Return [X, Y] of the center of cell containing provided text 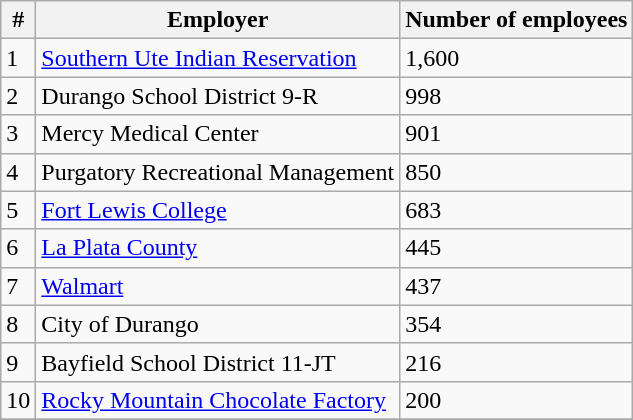
Southern Ute Indian Reservation [218, 58]
445 [516, 248]
7 [18, 286]
6 [18, 248]
10 [18, 400]
9 [18, 362]
437 [516, 286]
4 [18, 172]
354 [516, 324]
Bayfield School District 11-JT [218, 362]
2 [18, 96]
216 [516, 362]
Walmart [218, 286]
La Plata County [218, 248]
Number of employees [516, 20]
8 [18, 324]
Fort Lewis College [218, 210]
Durango School District 9-R [218, 96]
200 [516, 400]
683 [516, 210]
1 [18, 58]
# [18, 20]
1,600 [516, 58]
Employer [218, 20]
3 [18, 134]
850 [516, 172]
Rocky Mountain Chocolate Factory [218, 400]
5 [18, 210]
Purgatory Recreational Management [218, 172]
City of Durango [218, 324]
998 [516, 96]
Mercy Medical Center [218, 134]
901 [516, 134]
